Provide the [X, Y] coordinate of the cell's center where the given text is located.  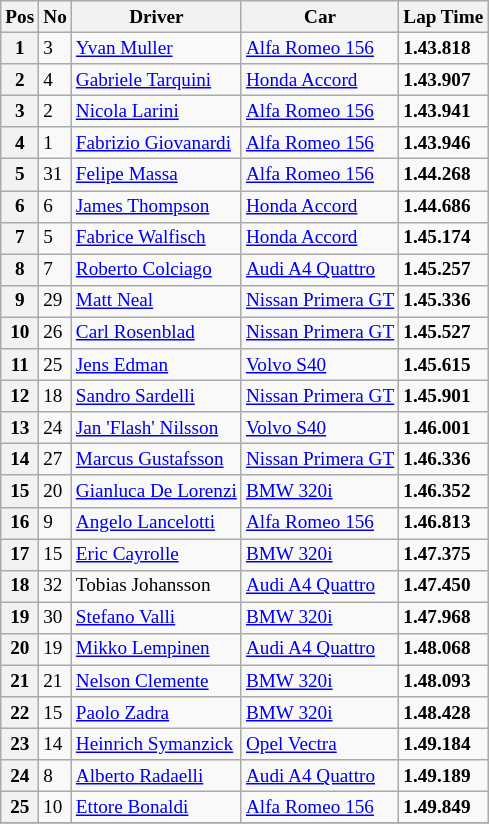
26 [56, 333]
Lap Time [444, 17]
29 [56, 301]
1.47.450 [444, 586]
1.45.174 [444, 238]
Pos [20, 17]
1.44.686 [444, 206]
1.45.615 [444, 365]
No [56, 17]
1.44.268 [444, 175]
Yvan Muller [156, 48]
13 [20, 428]
Matt Neal [156, 301]
30 [56, 618]
James Thompson [156, 206]
1.43.818 [444, 48]
23 [20, 744]
Carl Rosenblad [156, 333]
1.47.375 [444, 554]
1.49.184 [444, 744]
1.45.527 [444, 333]
1.43.941 [444, 111]
22 [20, 713]
Tobias Johansson [156, 586]
Mikko Lempinen [156, 649]
Driver [156, 17]
Gianluca De Lorenzi [156, 491]
Felipe Massa [156, 175]
Nelson Clemente [156, 681]
12 [20, 396]
Stefano Valli [156, 618]
1.48.428 [444, 713]
11 [20, 365]
1.45.901 [444, 396]
31 [56, 175]
Nicola Larini [156, 111]
1.43.907 [444, 80]
1.45.336 [444, 301]
1.43.946 [444, 143]
Eric Cayrolle [156, 554]
Fabrice Walfisch [156, 238]
Jens Edman [156, 365]
1.45.257 [444, 270]
Car [320, 17]
17 [20, 554]
1.46.336 [444, 460]
Jan 'Flash' Nilsson [156, 428]
16 [20, 523]
Ettore Bonaldi [156, 808]
1.48.093 [444, 681]
Angelo Lancelotti [156, 523]
1.46.001 [444, 428]
1.46.813 [444, 523]
27 [56, 460]
Fabrizio Giovanardi [156, 143]
Heinrich Symanzick [156, 744]
1.47.968 [444, 618]
32 [56, 586]
Roberto Colciago [156, 270]
Alberto Radaelli [156, 776]
Marcus Gustafsson [156, 460]
1.48.068 [444, 649]
Gabriele Tarquini [156, 80]
1.49.849 [444, 808]
Paolo Zadra [156, 713]
1.49.189 [444, 776]
1.46.352 [444, 491]
Sandro Sardelli [156, 396]
Opel Vectra [320, 744]
